Search for the cell housing the specified text and yield its [x, y] center coordinate. 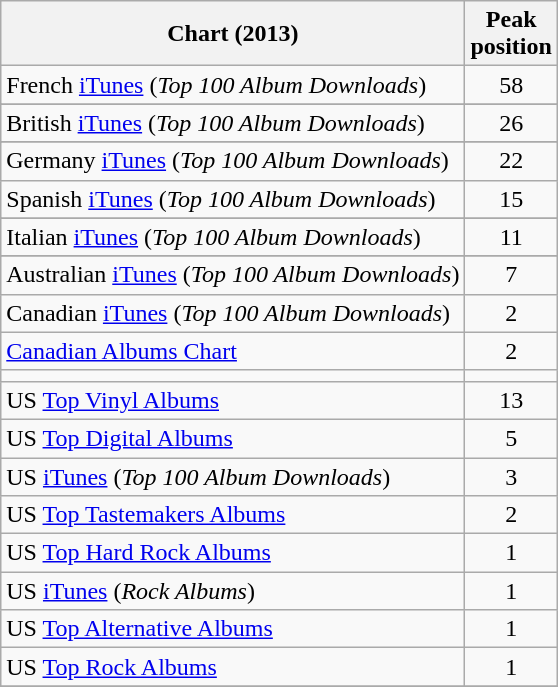
Spanish iTunes (Top 100 Album Downloads) [233, 199]
3 [511, 477]
Germany iTunes (Top 100 Album Downloads) [233, 161]
Peakposition [511, 34]
US Top Alternative Albums [233, 629]
7 [511, 275]
13 [511, 400]
26 [511, 123]
British iTunes (Top 100 Album Downloads) [233, 123]
US iTunes (Top 100 Album Downloads) [233, 477]
Canadian iTunes (Top 100 Album Downloads) [233, 313]
US Top Hard Rock Albums [233, 553]
Italian iTunes (Top 100 Album Downloads) [233, 237]
11 [511, 237]
Chart (2013) [233, 34]
Australian iTunes (Top 100 Album Downloads) [233, 275]
5 [511, 438]
15 [511, 199]
Canadian Albums Chart [233, 351]
US Top Rock Albums [233, 667]
US iTunes (Rock Albums) [233, 591]
22 [511, 161]
US Top Tastemakers Albums [233, 515]
French iTunes (Top 100 Album Downloads) [233, 85]
US Top Digital Albums [233, 438]
58 [511, 85]
US Top Vinyl Albums [233, 400]
